Output the (X, Y) coordinate of the center of the cell containing the given text.  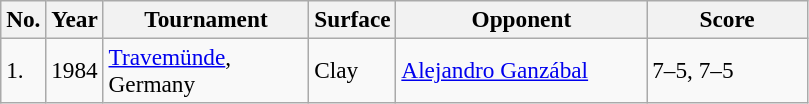
Year (74, 19)
Travemünde, Germany (206, 70)
Tournament (206, 19)
7–5, 7–5 (728, 70)
Surface (352, 19)
1. (24, 70)
Opponent (522, 19)
1984 (74, 70)
No. (24, 19)
Alejandro Ganzábal (522, 70)
Score (728, 19)
Clay (352, 70)
